Provide the (x, y) coordinate of the cell's center where the given text is located.  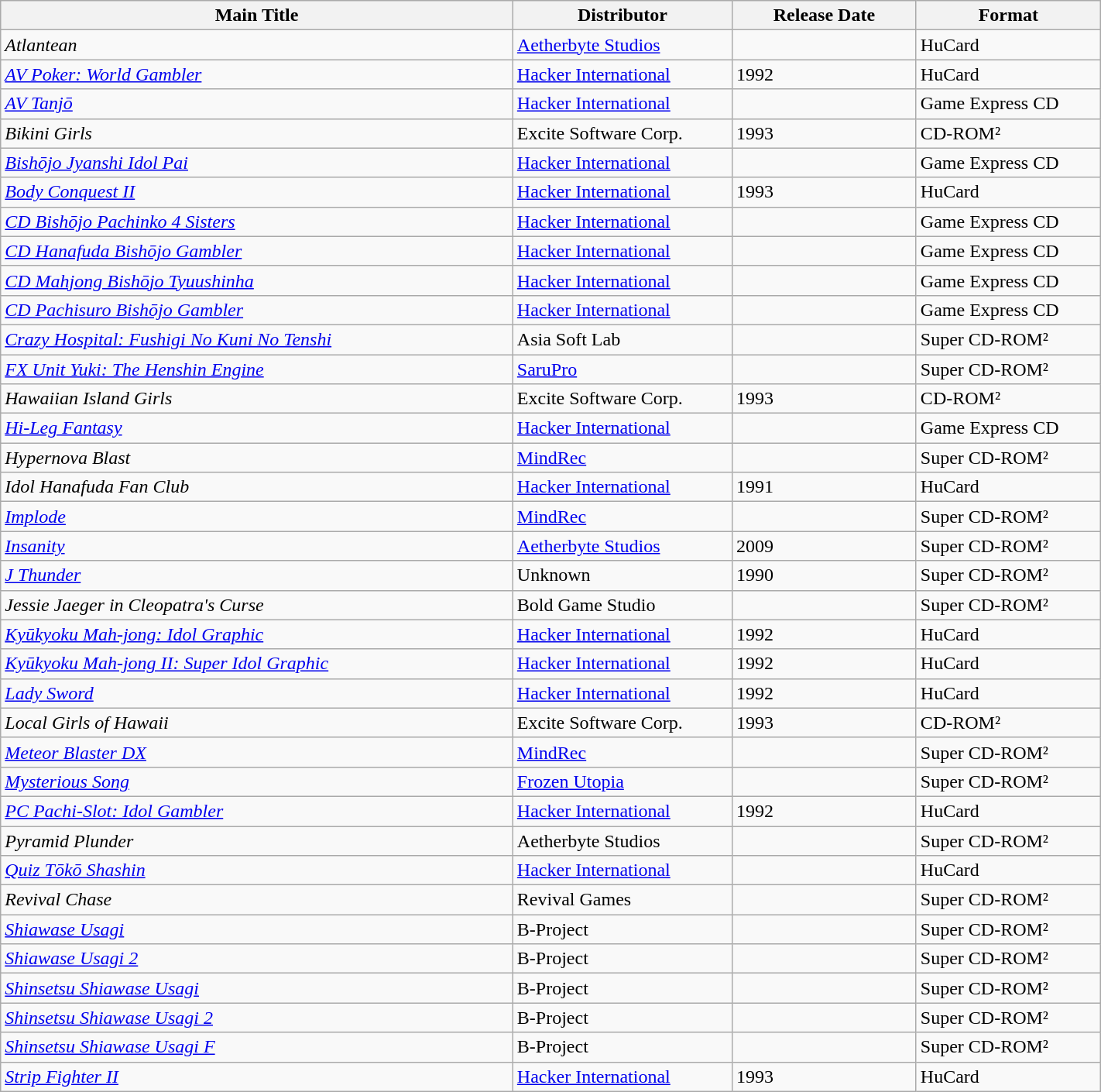
SaruPro (623, 369)
Crazy Hospital: Fushigi No Kuni No Tenshi (257, 339)
Distributor (623, 15)
Release Date (824, 15)
Hypernova Blast (257, 458)
Lady Sword (257, 693)
Idol Hanafuda Fan Club (257, 487)
Asia Soft Lab (623, 339)
Hawaiian Island Girls (257, 399)
Shinsetsu Shiawase Usagi (257, 988)
FX Unit Yuki: The Henshin Engine (257, 369)
CD Mahjong Bishōjo Tyuushinha (257, 280)
CD Pachisuro Bishōjo Gambler (257, 310)
PC Pachi-Slot: Idol Gambler (257, 811)
Frozen Utopia (623, 781)
Atlantean (257, 45)
1991 (824, 487)
AV Poker: World Gambler (257, 74)
Strip Fighter II (257, 1077)
Body Conquest II (257, 192)
Shiawase Usagi (257, 929)
Shiawase Usagi 2 (257, 959)
Shinsetsu Shiawase Usagi 2 (257, 1018)
Kyūkyoku Mah-jong II: Super Idol Graphic (257, 664)
Revival Games (623, 900)
2009 (824, 546)
Unknown (623, 575)
Implode (257, 517)
1990 (824, 575)
Bold Game Studio (623, 605)
Bikini Girls (257, 133)
Main Title (257, 15)
Format (1008, 15)
Revival Chase (257, 900)
Meteor Blaster DX (257, 752)
Insanity (257, 546)
Shinsetsu Shiawase Usagi F (257, 1047)
Local Girls of Hawaii (257, 723)
Kyūkyoku Mah-jong: Idol Graphic (257, 634)
Quiz Tōkō Shashin (257, 871)
J Thunder (257, 575)
Bishōjo Jyanshi Idol Pai (257, 163)
Pyramid Plunder (257, 840)
Jessie Jaeger in Cleopatra's Curse (257, 605)
Mysterious Song (257, 781)
AV Tanjō (257, 104)
CD Hanafuda Bishōjo Gambler (257, 251)
CD Bishōjo Pachinko 4 Sisters (257, 221)
Hi-Leg Fantasy (257, 428)
